Scan for the cell matching the given text and deliver its (x, y) coordinate at center. 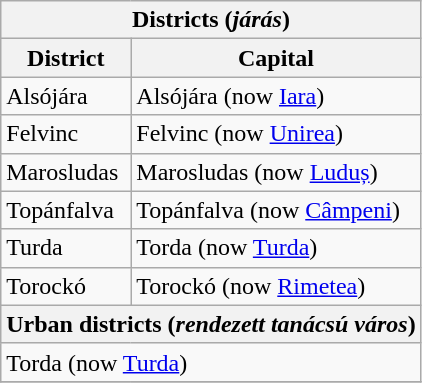
Urban districts (rendezett tanácsú város) (211, 324)
Turda (66, 248)
District (66, 58)
Districts (járás) (211, 20)
Torockó (now Rimetea) (276, 286)
Felvinc (now Unirea) (276, 134)
Topánfalva (66, 210)
Marosludas (now Luduș) (276, 172)
Torockó (66, 286)
Alsójára (now Iara) (276, 96)
Felvinc (66, 134)
Alsójára (66, 96)
Marosludas (66, 172)
Topánfalva (now Câmpeni) (276, 210)
Capital (276, 58)
